Locate the cell with the specified text and output its (x, y) center coordinate. 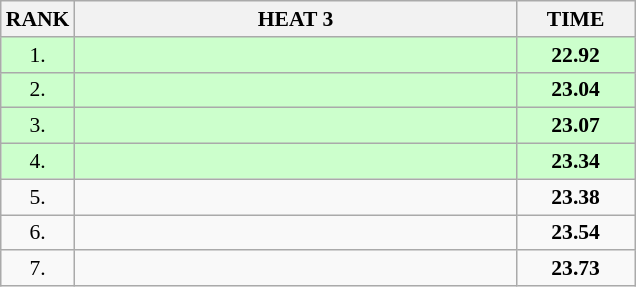
3. (38, 126)
4. (38, 162)
22.92 (576, 55)
TIME (576, 19)
23.38 (576, 197)
23.73 (576, 269)
23.04 (576, 90)
1. (38, 55)
5. (38, 197)
23.54 (576, 233)
6. (38, 233)
23.07 (576, 126)
23.34 (576, 162)
2. (38, 90)
7. (38, 269)
HEAT 3 (295, 19)
RANK (38, 19)
